Extract the (x, y) coordinate from the center of the cell holding the provided text.  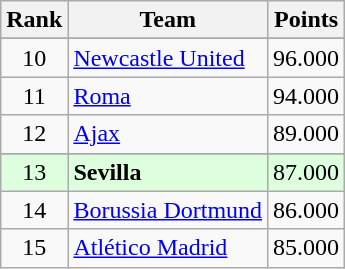
94.000 (306, 96)
11 (34, 96)
Roma (168, 96)
Rank (34, 20)
Newcastle United (168, 58)
15 (34, 248)
Borussia Dortmund (168, 210)
14 (34, 210)
12 (34, 134)
Points (306, 20)
87.000 (306, 172)
86.000 (306, 210)
Atlético Madrid (168, 248)
Team (168, 20)
13 (34, 172)
10 (34, 58)
89.000 (306, 134)
96.000 (306, 58)
85.000 (306, 248)
Sevilla (168, 172)
Ajax (168, 134)
